Pinpoint the cell where the given text exists, returning its [X, Y] midpoint coordinate. 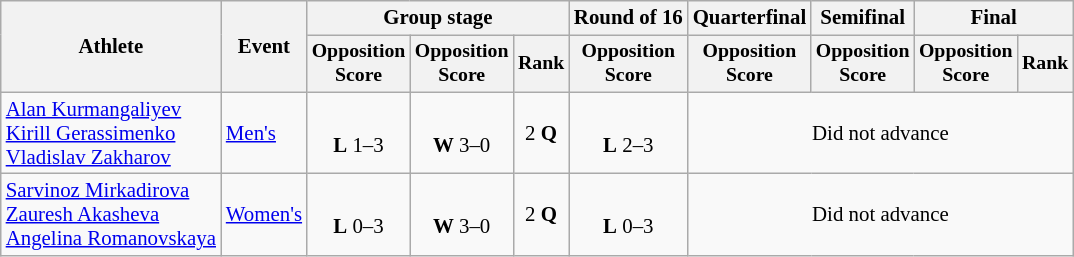
Women's [264, 215]
L 1–3 [358, 133]
Athlete [111, 46]
Men's [264, 133]
Group stage [438, 18]
Event [264, 46]
L 2–3 [628, 133]
Quarterfinal [750, 18]
Round of 16 [628, 18]
Sarvinoz MirkadirovaZauresh AkashevaAngelina Romanovskaya [111, 215]
Semifinal [862, 18]
Final [994, 18]
Alan KurmangaliyevKirill GerassimenkoVladislav Zakharov [111, 133]
